Scan for the cell matching the given text and deliver its (X, Y) coordinate at center. 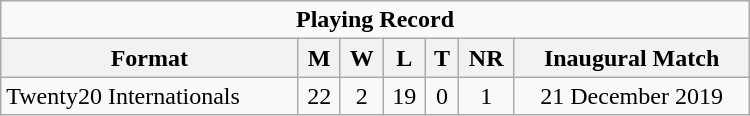
Format (150, 58)
1 (486, 96)
W (362, 58)
19 (404, 96)
Twenty20 Internationals (150, 96)
L (404, 58)
22 (320, 96)
21 December 2019 (632, 96)
2 (362, 96)
T (442, 58)
Inaugural Match (632, 58)
Playing Record (375, 20)
NR (486, 58)
0 (442, 96)
M (320, 58)
